Pinpoint the cell where the given text exists, returning its [x, y] midpoint coordinate. 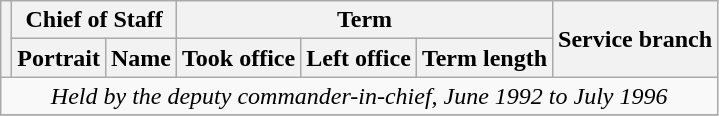
Portrait [59, 58]
Service branch [636, 39]
Term length [484, 58]
Left office [359, 58]
Held by the deputy commander-in-chief, June 1992 to July 1996 [360, 96]
Took office [239, 58]
Name [140, 58]
Term [365, 20]
Chief of Staff [94, 20]
